Find where the given text appears and provide that cell's center as (X, Y) coordinate. 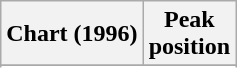
Chart (1996) (72, 34)
Peakposition (189, 34)
